Output the [X, Y] coordinate of the center of the cell containing the given text.  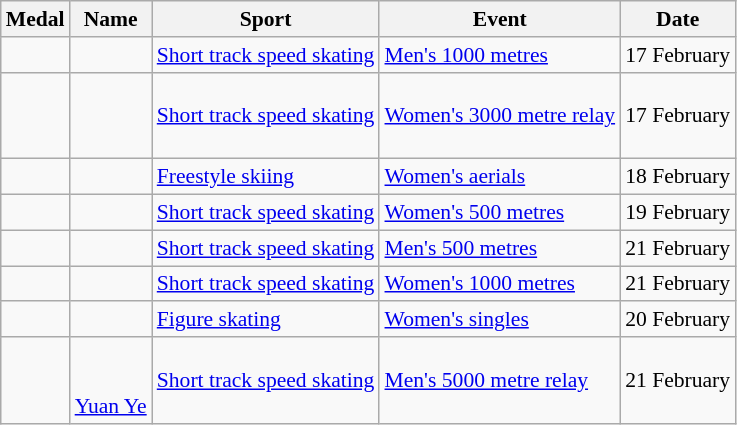
Date [678, 19]
Women's 500 metres [500, 213]
Name [111, 19]
20 February [678, 320]
Men's 1000 metres [500, 55]
Freestyle skiing [266, 177]
Event [500, 19]
Men's 500 metres [500, 248]
18 February [678, 177]
Figure skating [266, 320]
Sport [266, 19]
Men's 5000 metre relay [500, 380]
19 February [678, 213]
Yuan Ye [111, 380]
Medal [36, 19]
Women's aerials [500, 177]
Women's 3000 metre relay [500, 116]
Women's 1000 metres [500, 284]
Women's singles [500, 320]
